Scan for the cell matching the given text and deliver its (x, y) coordinate at center. 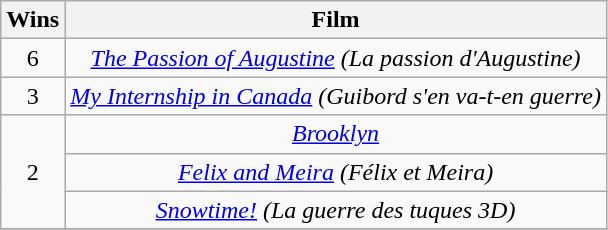
6 (33, 58)
Snowtime! (La guerre des tuques 3D) (336, 210)
3 (33, 96)
Film (336, 20)
2 (33, 172)
Wins (33, 20)
My Internship in Canada (Guibord s'en va-t-en guerre) (336, 96)
Felix and Meira (Félix et Meira) (336, 172)
Brooklyn (336, 134)
The Passion of Augustine (La passion d'Augustine) (336, 58)
